Extract the [x, y] coordinate from the center of the cell holding the provided text.  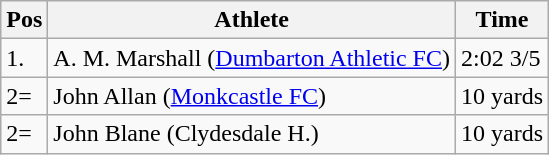
2:02 3/5 [502, 58]
A. M. Marshall (Dumbarton Athletic FC) [252, 58]
Pos [24, 20]
John Blane (Clydesdale H.) [252, 134]
Time [502, 20]
1. [24, 58]
Athlete [252, 20]
John Allan (Monkcastle FC) [252, 96]
